Pinpoint the cell where the given text exists, returning its [x, y] midpoint coordinate. 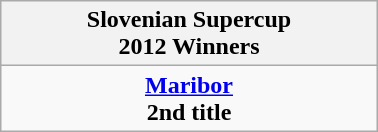
Maribor2nd title [189, 98]
Slovenian Supercup 2012 Winners [189, 34]
